Capture the cell that displays the provided text and extract its (x, y) central coordinate. 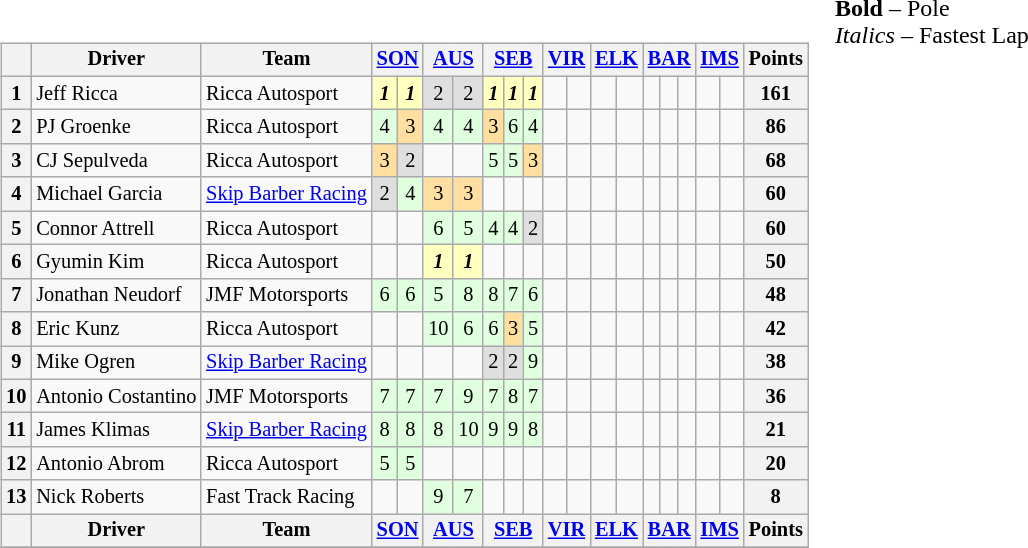
Nick Roberts (116, 497)
50 (776, 262)
PJ Groenke (116, 127)
Fast Track Racing (286, 497)
Antonio Abrom (116, 464)
11 (16, 430)
68 (776, 161)
42 (776, 329)
86 (776, 127)
36 (776, 396)
48 (776, 295)
Connor Attrell (116, 228)
38 (776, 363)
20 (776, 464)
CJ Sepulveda (116, 161)
161 (776, 93)
Eric Kunz (116, 329)
James Klimas (116, 430)
21 (776, 430)
Jonathan Neudorf (116, 295)
Gyumin Kim (116, 262)
12 (16, 464)
Mike Ogren (116, 363)
Jeff Ricca (116, 93)
13 (16, 497)
Michael Garcia (116, 194)
Antonio Costantino (116, 396)
